Output the [X, Y] coordinate of the center of the cell containing the given text.  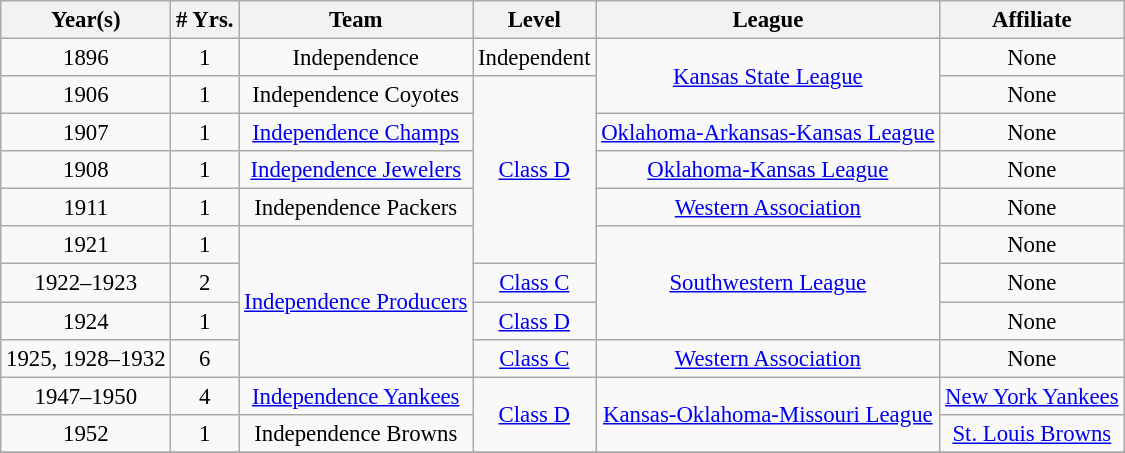
Independent [534, 58]
2 [205, 283]
League [768, 20]
Southwestern League [768, 282]
1907 [86, 133]
1911 [86, 208]
Affiliate [1032, 20]
1906 [86, 95]
Independence Jewelers [356, 170]
Team [356, 20]
New York Yankees [1032, 396]
Independence Yankees [356, 396]
Oklahoma-Arkansas-Kansas League [768, 133]
Kansas-Oklahoma-Missouri League [768, 414]
Oklahoma-Kansas League [768, 170]
Year(s) [86, 20]
1922–1923 [86, 283]
Independence Browns [356, 433]
Independence Packers [356, 208]
# Yrs. [205, 20]
1896 [86, 58]
1952 [86, 433]
Independence [356, 58]
1925, 1928–1932 [86, 358]
Independence Producers [356, 301]
1947–1950 [86, 396]
Level [534, 20]
1924 [86, 321]
1908 [86, 170]
4 [205, 396]
Independence Champs [356, 133]
6 [205, 358]
Kansas State League [768, 76]
St. Louis Browns [1032, 433]
Independence Coyotes [356, 95]
1921 [86, 245]
